Identify which cell holds the provided text, then report its [x, y] central coordinate. 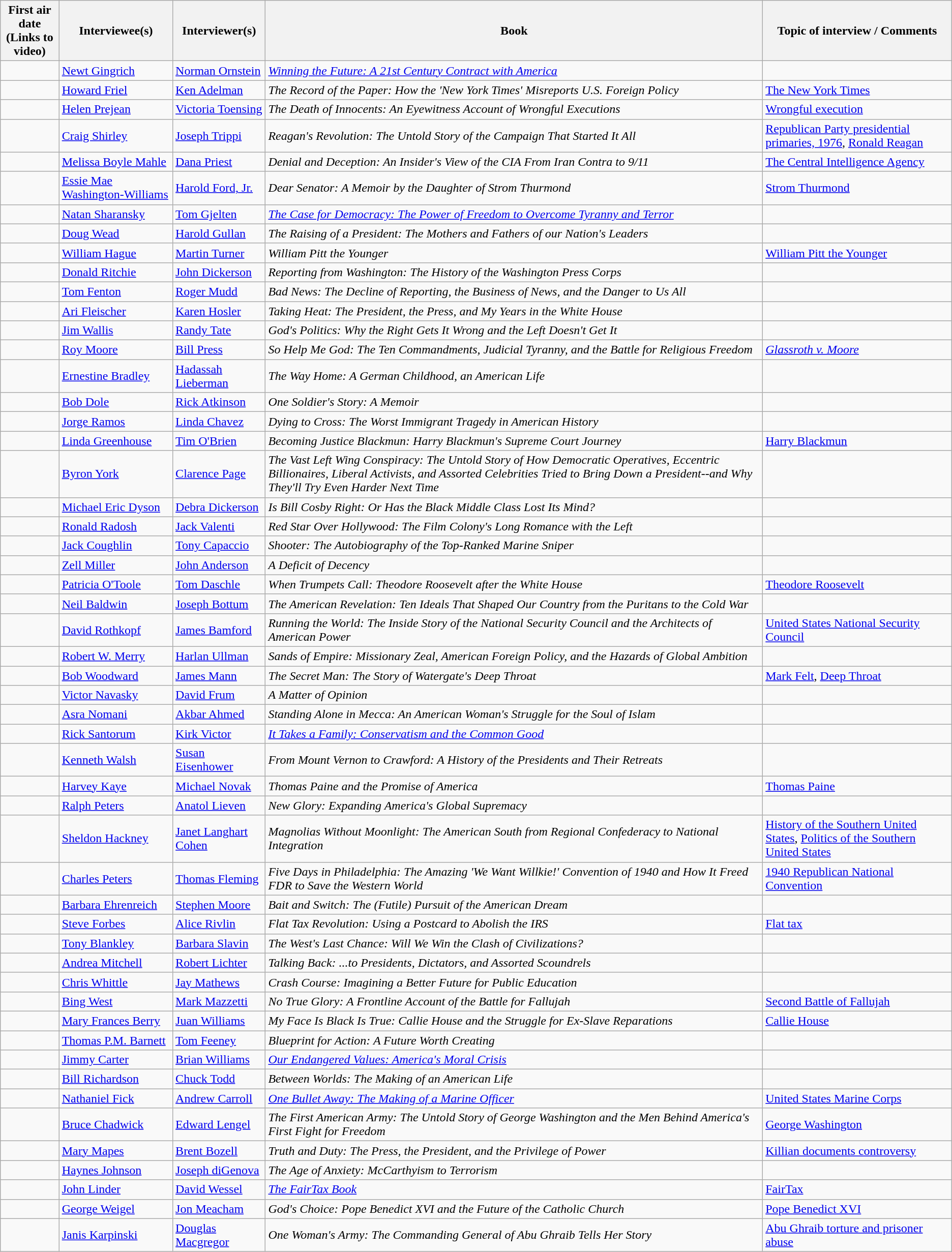
Harvey Kaye [116, 786]
Five Days in Philadelphia: The Amazing 'We Want Willkie!' Convention of 1940 and How It Freed FDR to Save the Western World [514, 879]
Ari Fleischer [116, 311]
Patricia O'Toole [116, 584]
Bing West [116, 1001]
Shooter: The Autobiography of the Top-Ranked Marine Sniper [514, 546]
Edward Lengel [219, 1125]
Magnolias Without Moonlight: The American South from Regional Confederacy to National Integration [514, 839]
Jack Valenti [219, 526]
The Case for Democracy: The Power of Freedom to Overcome Tyranny and Terror [514, 214]
Between Worlds: The Making of an American Life [514, 1079]
James Bamford [219, 630]
One Woman's Army: The Commanding General of Abu Ghraib Tells Her Story [514, 1235]
Rick Atkinson [219, 402]
Juan Williams [219, 1021]
Interviewer(s) [219, 31]
Dana Priest [219, 162]
Tom Daschle [219, 584]
Michael Eric Dyson [116, 507]
United States Marine Corps [857, 1098]
Newt Gingrich [116, 71]
Tony Blankley [116, 943]
Byron York [116, 474]
The FairTax Book [514, 1189]
Thomas Paine and the Promise of America [514, 786]
Joseph diGenova [219, 1170]
Linda Greenhouse [116, 441]
Flat tax [857, 924]
Tom Feeney [219, 1040]
Randy Tate [219, 331]
Tom Gjelten [219, 214]
Robert W. Merry [116, 656]
Sheldon Hackney [116, 839]
Andrea Mitchell [116, 963]
The Record of the Paper: How the 'New York Times' Misreports U.S. Foreign Policy [514, 90]
Winning the Future: A 21st Century Contract with America [514, 71]
Theodore Roosevelt [857, 584]
Harold Ford, Jr. [219, 188]
Charles Peters [116, 879]
A Matter of Opinion [514, 695]
Ken Adelman [219, 90]
Roger Mudd [219, 291]
Joseph Bottum [219, 604]
Bob Dole [116, 402]
Ralph Peters [116, 806]
New Glory: Expanding America's Global Supremacy [514, 806]
Hadassah Lieberman [219, 376]
Brent Bozell [219, 1151]
Akbar Ahmed [219, 714]
Essie Mae Washington-Williams [116, 188]
Neil Baldwin [116, 604]
United States National Security Council [857, 630]
Thomas P.M. Barnett [116, 1040]
Nathaniel Fick [116, 1098]
Douglas Macgregor [219, 1235]
Dying to Cross: The Worst Immigrant Tragedy in American History [514, 422]
The American Revelation: Ten Ideals That Shaped Our Country from the Puritans to the Cold War [514, 604]
The Age of Anxiety: McCarthyism to Terrorism [514, 1170]
History of the Southern United States, Politics of the Southern United States [857, 839]
David Wessel [219, 1189]
David Frum [219, 695]
1940 Republican National Convention [857, 879]
Glassroth v. Moore [857, 350]
Jon Meacham [219, 1209]
Asra Nomani [116, 714]
Second Battle of Fallujah [857, 1001]
Callie House [857, 1021]
It Takes a Family: Conservatism and the Common Good [514, 734]
Karen Hosler [219, 311]
Flat Tax Revolution: Using a Postcard to Abolish the IRS [514, 924]
Crash Course: Imagining a Better Future for Public Education [514, 982]
Tony Capaccio [219, 546]
Bruce Chadwick [116, 1125]
Natan Sharansky [116, 214]
Thomas Fleming [219, 879]
Kirk Victor [219, 734]
Janet Langhart Cohen [219, 839]
Haynes Johnson [116, 1170]
No True Glory: A Frontline Account of the Battle for Fallujah [514, 1001]
The New York Times [857, 90]
Jay Mathews [219, 982]
Jim Wallis [116, 331]
John Dickerson [219, 272]
Taking Heat: The President, the Press, and My Years in the White House [514, 311]
Denial and Deception: An Insider's View of the CIA From Iran Contra to 9/11 [514, 162]
John Anderson [219, 565]
Howard Friel [116, 90]
Anatol Lieven [219, 806]
The Central Intelligence Agency [857, 162]
Linda Chavez [219, 422]
My Face Is Black Is True: Callie House and the Struggle for Ex-Slave Reparations [514, 1021]
From Mount Vernon to Crawford: A History of the Presidents and Their Retreats [514, 760]
Dear Senator: A Memoir by the Daughter of Strom Thurmond [514, 188]
God's Choice: Pope Benedict XVI and the Future of the Catholic Church [514, 1209]
Topic of interview / Comments [857, 31]
Harlan Ullman [219, 656]
Republican Party presidential primaries, 1976, Ronald Reagan [857, 135]
David Rothkopf [116, 630]
Blueprint for Action: A Future Worth Creating [514, 1040]
Mark Mazzetti [219, 1001]
Pope Benedict XVI [857, 1209]
Barbara Ehrenreich [116, 905]
Tom Fenton [116, 291]
The Way Home: A German Childhood, an American Life [514, 376]
George Weigel [116, 1209]
Interviewee(s) [116, 31]
Melissa Boyle Mahle [116, 162]
Our Endangered Values: America's Moral Crisis [514, 1060]
The First American Army: The Untold Story of George Washington and the Men Behind America's First Fight for Freedom [514, 1125]
Abu Ghraib torture and prisoner abuse [857, 1235]
Mary Frances Berry [116, 1021]
First air date(Links to video) [29, 31]
Chris Whittle [116, 982]
Tim O'Brien [219, 441]
Brian Williams [219, 1060]
Robert Lichter [219, 963]
So Help Me God: The Ten Commandments, Judicial Tyranny, and the Battle for Religious Freedom [514, 350]
God's Politics: Why the Right Gets It Wrong and the Left Doesn't Get It [514, 331]
Steve Forbes [116, 924]
Mary Mapes [116, 1151]
Sands of Empire: Missionary Zeal, American Foreign Policy, and the Hazards of Global Ambition [514, 656]
Victoria Toensing [219, 109]
Andrew Carroll [219, 1098]
Jimmy Carter [116, 1060]
Is Bill Cosby Right: Or Has the Black Middle Class Lost Its Mind? [514, 507]
One Soldier's Story: A Memoir [514, 402]
Bad News: The Decline of Reporting, the Business of News, and the Danger to Us All [514, 291]
The Raising of a President: The Mothers and Fathers of our Nation's Leaders [514, 233]
Stephen Moore [219, 905]
Bill Richardson [116, 1079]
Ernestine Bradley [116, 376]
Janis Karpinski [116, 1235]
Wrongful execution [857, 109]
Bait and Switch: The (Futile) Pursuit of the American Dream [514, 905]
Mark Felt, Deep Throat [857, 676]
Debra Dickerson [219, 507]
Susan Eisenhower [219, 760]
Chuck Todd [219, 1079]
Craig Shirley [116, 135]
James Mann [219, 676]
Zell Miller [116, 565]
Roy Moore [116, 350]
Doug Wead [116, 233]
When Trumpets Call: Theodore Roosevelt after the White House [514, 584]
Reagan's Revolution: The Untold Story of the Campaign That Started It All [514, 135]
Donald Ritchie [116, 272]
William Hague [116, 253]
Joseph Trippi [219, 135]
Bob Woodward [116, 676]
FairTax [857, 1189]
The West's Last Chance: Will We Win the Clash of Civilizations? [514, 943]
Standing Alone in Mecca: An American Woman's Struggle for the Soul of Islam [514, 714]
Victor Navasky [116, 695]
Harry Blackmun [857, 441]
Bill Press [219, 350]
Norman Ornstein [219, 71]
Becoming Justice Blackmun: Harry Blackmun's Supreme Court Journey [514, 441]
Strom Thurmond [857, 188]
Rick Santorum [116, 734]
George Washington [857, 1125]
The Death of Innocents: An Eyewitness Account of Wrongful Executions [514, 109]
Killian documents controversy [857, 1151]
Talking Back: ...to Presidents, Dictators, and Assorted Scoundrels [514, 963]
A Deficit of Decency [514, 565]
Helen Prejean [116, 109]
Martin Turner [219, 253]
Running the World: The Inside Story of the National Security Council and the Architects of American Power [514, 630]
Truth and Duty: The Press, the President, and the Privilege of Power [514, 1151]
Kenneth Walsh [116, 760]
Michael Novak [219, 786]
Thomas Paine [857, 786]
Red Star Over Hollywood: The Film Colony's Long Romance with the Left [514, 526]
Book [514, 31]
The Secret Man: The Story of Watergate's Deep Throat [514, 676]
Jack Coughlin [116, 546]
Ronald Radosh [116, 526]
One Bullet Away: The Making of a Marine Officer [514, 1098]
Jorge Ramos [116, 422]
Barbara Slavin [219, 943]
Clarence Page [219, 474]
John Linder [116, 1189]
Harold Gullan [219, 233]
Reporting from Washington: The History of the Washington Press Corps [514, 272]
Alice Rivlin [219, 924]
